Pinpoint the cell where the given text exists, returning its (X, Y) midpoint coordinate. 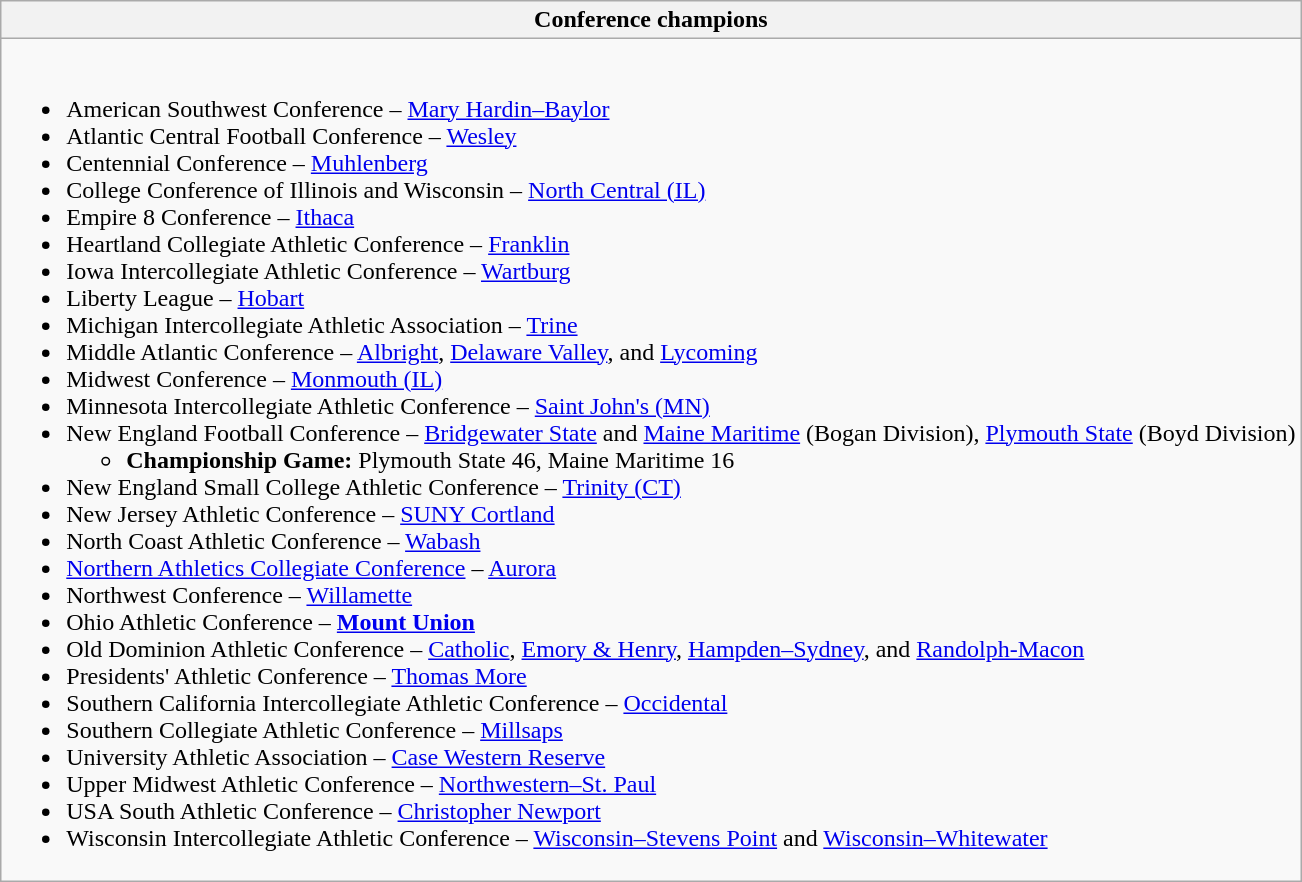
Conference champions (651, 20)
